For the text-containing cell, return its midpoint in (x, y) coordinate format. 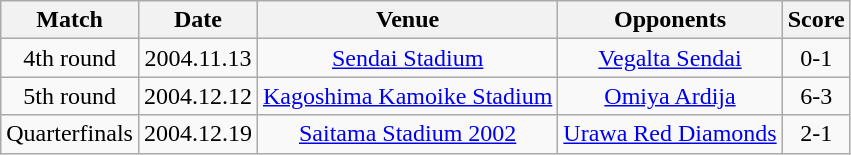
Saitama Stadium 2002 (407, 134)
6-3 (816, 96)
Quarterfinals (70, 134)
Venue (407, 20)
Vegalta Sendai (670, 58)
0-1 (816, 58)
2004.12.19 (198, 134)
Match (70, 20)
4th round (70, 58)
5th round (70, 96)
Score (816, 20)
Sendai Stadium (407, 58)
Urawa Red Diamonds (670, 134)
2004.12.12 (198, 96)
Date (198, 20)
Kagoshima Kamoike Stadium (407, 96)
Opponents (670, 20)
2004.11.13 (198, 58)
Omiya Ardija (670, 96)
2-1 (816, 134)
